Search for the cell housing the specified text and yield its (x, y) center coordinate. 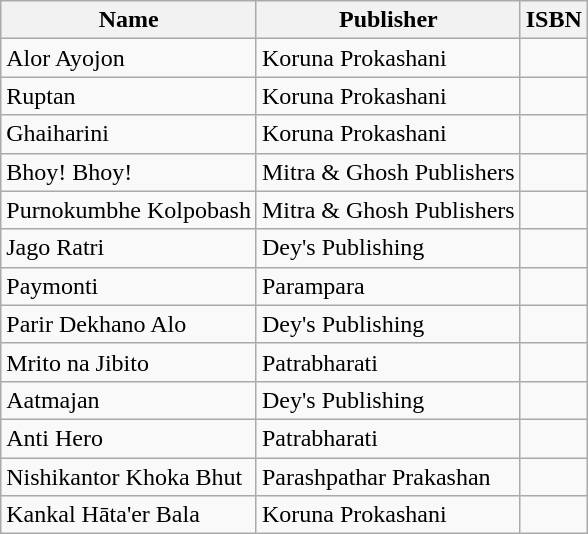
Kankal Hāta'er Bala (129, 515)
Alor Ayojon (129, 58)
Name (129, 20)
Parashpathar Prakashan (388, 477)
Parir Dekhano Alo (129, 324)
Parampara (388, 286)
Aatmajan (129, 400)
Ghaiharini (129, 134)
Jago Ratri (129, 248)
Nishikantor Khoka Bhut (129, 477)
ISBN (554, 20)
Paymonti (129, 286)
Bhoy! Bhoy! (129, 172)
Mrito na Jibito (129, 362)
Ruptan (129, 96)
Purnokumbhe Kolpobash (129, 210)
Anti Hero (129, 438)
Publisher (388, 20)
